Find where the given text appears and provide that cell's center as [x, y] coordinate. 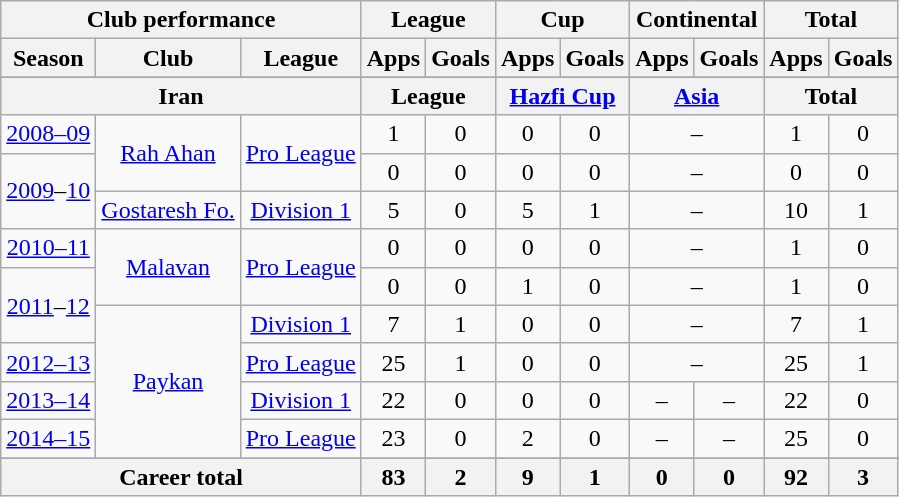
Asia [697, 96]
2012–13 [48, 362]
Rah Ahan [168, 153]
Hazfi Cup [562, 96]
2008–09 [48, 134]
92 [796, 477]
23 [393, 438]
Iran [181, 96]
2010–11 [48, 248]
Season [48, 58]
10 [796, 210]
2013–14 [48, 400]
9 [527, 477]
Career total [181, 477]
3 [863, 477]
Paykan [168, 381]
2009–10 [48, 191]
2014–15 [48, 438]
Malavan [168, 267]
Continental [697, 20]
83 [393, 477]
Club [168, 58]
Gostaresh Fo. [168, 210]
2011–12 [48, 305]
Club performance [181, 20]
Cup [562, 20]
